Determine the (X, Y) coordinate at the center of the cell enclosing the given text.  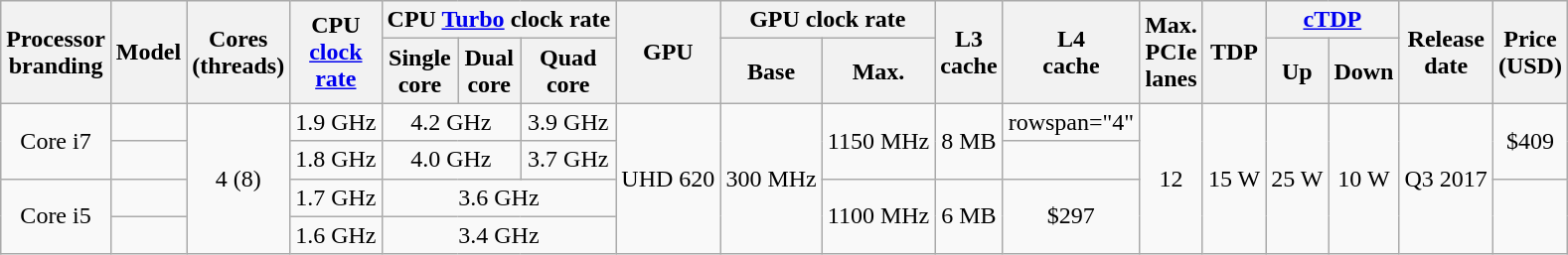
Dualcore (489, 71)
1.8 GHz (336, 160)
Processorbranding (56, 52)
L3cache (969, 52)
4.2 GHz (451, 122)
3.9 GHz (568, 122)
TDP (1234, 52)
1100 MHz (878, 216)
CPUclockrate (336, 52)
1.6 GHz (336, 235)
8 MB (969, 141)
Quadcore (568, 71)
1.7 GHz (336, 197)
Base (771, 71)
25 W (1298, 179)
$297 (1071, 216)
4 (8) (238, 179)
6 MB (969, 216)
4.0 GHz (451, 160)
Price(USD) (1530, 52)
Model (148, 52)
Singlecore (419, 71)
10 W (1363, 179)
12 (1172, 179)
rowspan="4" (1071, 122)
L4cache (1071, 52)
CPU Turbo clock rate (499, 20)
GPU clock rate (828, 20)
$409 (1530, 141)
15 W (1234, 179)
1150 MHz (878, 141)
Up (1298, 71)
3.4 GHz (499, 235)
Q3 2017 (1446, 179)
Cores(threads) (238, 52)
Core i5 (56, 216)
300 MHz (771, 179)
3.6 GHz (499, 197)
UHD 620 (668, 179)
Max. (878, 71)
Down (1363, 71)
Max.PCIelanes (1172, 52)
3.7 GHz (568, 160)
Releasedate (1446, 52)
1.9 GHz (336, 122)
GPU (668, 52)
Core i7 (56, 141)
cTDP (1333, 20)
